Return the (x, y) coordinate for the center point of the cell that contains the specified text.  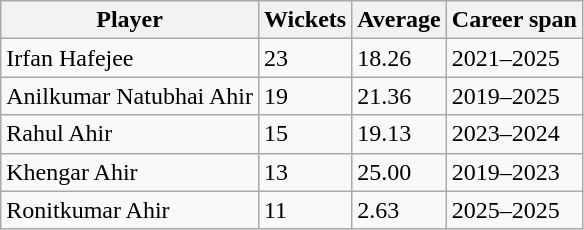
Career span (514, 20)
18.26 (400, 58)
Player (130, 20)
2.63 (400, 210)
2023–2024 (514, 134)
25.00 (400, 172)
Irfan Hafejee (130, 58)
2019–2025 (514, 96)
Wickets (304, 20)
11 (304, 210)
19 (304, 96)
21.36 (400, 96)
2019–2023 (514, 172)
15 (304, 134)
Average (400, 20)
13 (304, 172)
2021–2025 (514, 58)
Anilkumar Natubhai Ahir (130, 96)
Rahul Ahir (130, 134)
Ronitkumar Ahir (130, 210)
19.13 (400, 134)
23 (304, 58)
Khengar Ahir (130, 172)
2025–2025 (514, 210)
